Pinpoint the cell where the given text exists, returning its [x, y] midpoint coordinate. 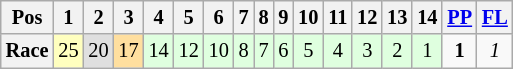
11 [338, 17]
20 [98, 51]
17 [129, 51]
PP [460, 17]
FL [495, 17]
Pos [28, 17]
25 [68, 51]
13 [397, 17]
Race [28, 51]
9 [283, 17]
